Provide the [x, y] coordinate of the cell's center where the given text is located.  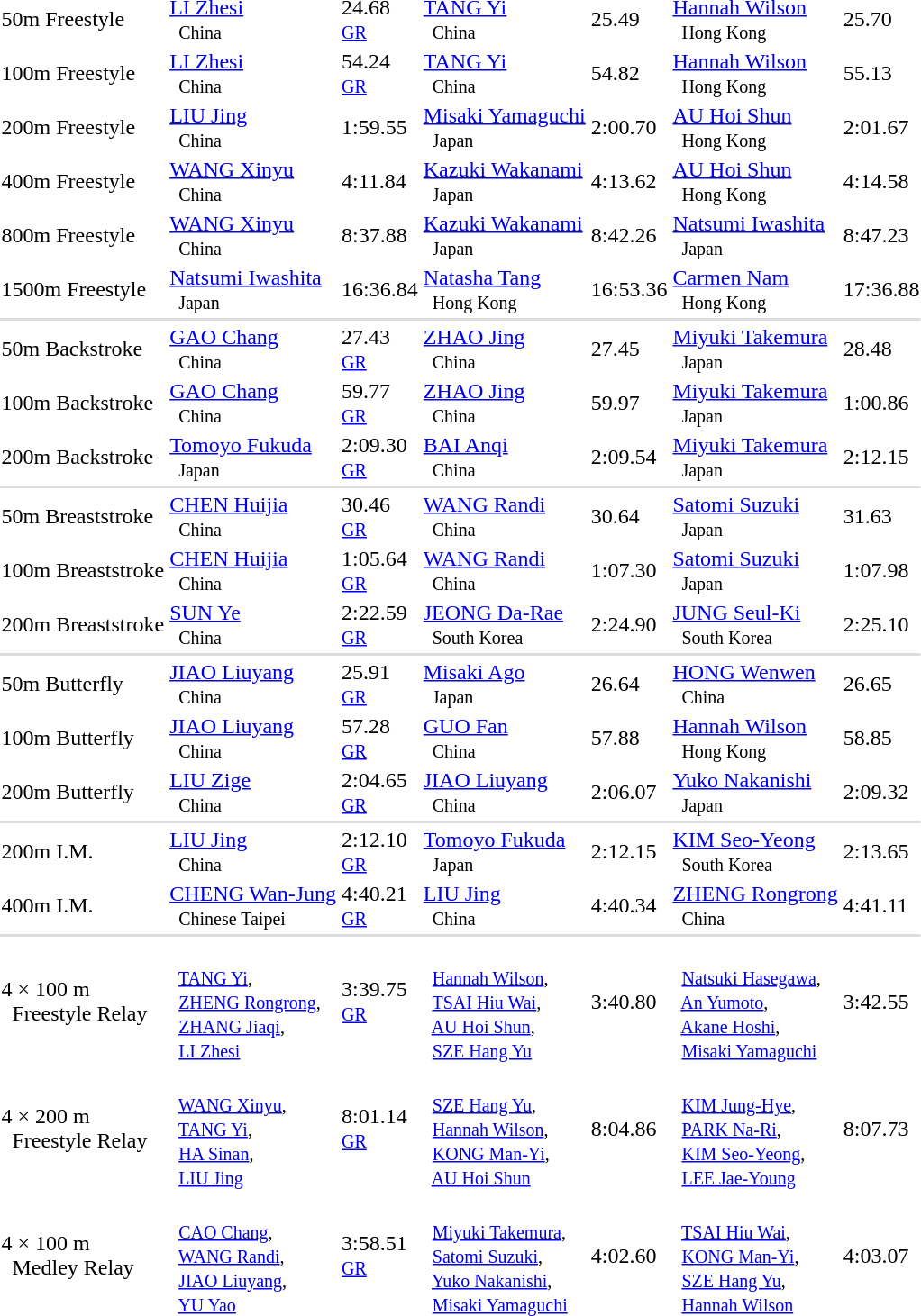
ZHENG Rongrong China [755, 906]
TANG Yi, ZHENG Rongrong, ZHANG Jiaqi, LI Zhesi [253, 1002]
4:13.62 [629, 182]
HONG Wenwen China [755, 685]
KIM Seo-Yeong South Korea [755, 852]
55.13 [881, 74]
16:36.84 [380, 290]
30.46 GR [380, 517]
2:13.65 [881, 852]
50m Butterfly [83, 685]
100m Butterfly [83, 739]
4:41.11 [881, 906]
26.64 [629, 685]
30.64 [629, 517]
2:22.59 GR [380, 625]
BAI Anqi China [505, 458]
4 × 100 m Freestyle Relay [83, 1002]
4:14.58 [881, 182]
JUNG Seul-Ki South Korea [755, 625]
17:36.88 [881, 290]
2:24.90 [629, 625]
100m Breaststroke [83, 571]
LI Zhesi China [253, 74]
Yuko Nakanishi Japan [755, 793]
200m Breaststroke [83, 625]
2:09.30 GR [380, 458]
8:42.26 [629, 236]
8:47.23 [881, 236]
KIM Jung-Hye, PARK Na-Ri, KIM Seo-Yeong, LEE Jae-Young [755, 1129]
25.91 GR [380, 685]
Natasha Tang Hong Kong [505, 290]
2:06.07 [629, 793]
58.85 [881, 739]
SUN Ye China [253, 625]
1:59.55 [380, 128]
2:09.32 [881, 793]
100m Backstroke [83, 404]
59.77 GR [380, 404]
3:42.55 [881, 1002]
4 × 200 m Freestyle Relay [83, 1129]
100m Freestyle [83, 74]
400m I.M. [83, 906]
27.43 GR [380, 349]
2:25.10 [881, 625]
50m Backstroke [83, 349]
54.82 [629, 74]
JEONG Da-Rae South Korea [505, 625]
26.65 [881, 685]
54.24 GR [380, 74]
TANG Yi China [505, 74]
200m Backstroke [83, 458]
4:40.34 [629, 906]
2:01.67 [881, 128]
1:05.64 GR [380, 571]
28.48 [881, 349]
2:12.10 GR [380, 852]
800m Freestyle [83, 236]
27.45 [629, 349]
LIU Zige China [253, 793]
4:40.21 GR [380, 906]
GUO Fan China [505, 739]
3:40.80 [629, 1002]
16:53.36 [629, 290]
1:07.30 [629, 571]
200m Butterfly [83, 793]
3:39.75 GR [380, 1002]
SZE Hang Yu, Hannah Wilson, KONG Man-Yi, AU Hoi Shun [505, 1129]
Misaki Ago Japan [505, 685]
Misaki Yamaguchi Japan [505, 128]
59.97 [629, 404]
400m Freestyle [83, 182]
1:07.98 [881, 571]
57.28 GR [380, 739]
Carmen Nam Hong Kong [755, 290]
31.63 [881, 517]
2:00.70 [629, 128]
200m Freestyle [83, 128]
1:00.86 [881, 404]
8:04.86 [629, 1129]
WANG Xinyu, TANG Yi, HA Sinan, LIU Jing [253, 1129]
8:01.14 GR [380, 1129]
Natsuki Hasegawa, An Yumoto, Akane Hoshi, Misaki Yamaguchi [755, 1002]
2:04.65 GR [380, 793]
2:09.54 [629, 458]
8:07.73 [881, 1129]
200m I.M. [83, 852]
CHENG Wan-Jung Chinese Taipei [253, 906]
50m Breaststroke [83, 517]
8:37.88 [380, 236]
1500m Freestyle [83, 290]
57.88 [629, 739]
Hannah Wilson, TSAI Hiu Wai, AU Hoi Shun, SZE Hang Yu [505, 1002]
4:11.84 [380, 182]
